For the text-containing cell, return its midpoint in [x, y] coordinate format. 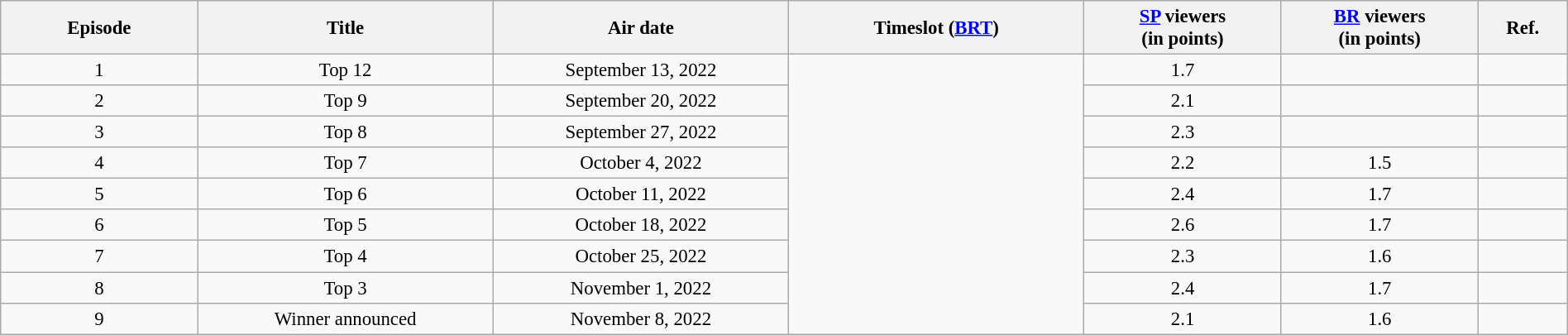
Ref. [1523, 28]
November 1, 2022 [640, 288]
2.6 [1183, 226]
7 [99, 256]
9 [99, 318]
Top 4 [346, 256]
Top 9 [346, 101]
Air date [640, 28]
4 [99, 163]
Episode [99, 28]
October 25, 2022 [640, 256]
8 [99, 288]
5 [99, 194]
October 4, 2022 [640, 163]
6 [99, 226]
Top 12 [346, 70]
November 8, 2022 [640, 318]
September 27, 2022 [640, 132]
1 [99, 70]
Timeslot (BRT) [936, 28]
October 11, 2022 [640, 194]
2 [99, 101]
September 20, 2022 [640, 101]
1.5 [1379, 163]
October 18, 2022 [640, 226]
Top 5 [346, 226]
2.2 [1183, 163]
Top 7 [346, 163]
3 [99, 132]
September 13, 2022 [640, 70]
SP viewers(in points) [1183, 28]
Top 6 [346, 194]
BR viewers(in points) [1379, 28]
Winner announced [346, 318]
Top 8 [346, 132]
Title [346, 28]
Top 3 [346, 288]
